Return (x, y) of the center of cell containing provided text 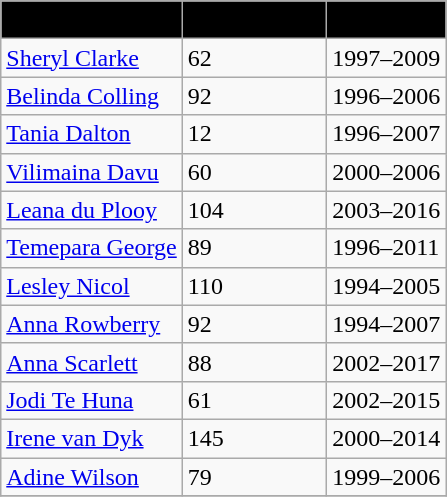
2002–2015 (386, 400)
2002–2017 (386, 362)
Anna Rowberry (92, 324)
61 (254, 400)
1996–2011 (386, 248)
79 (254, 477)
Appearances (254, 20)
Irene van Dyk (92, 438)
62 (254, 58)
2003–2016 (386, 210)
Lesley Nicol (92, 286)
1996–2006 (386, 96)
145 (254, 438)
Anna Scarlett (92, 362)
2000–2014 (386, 438)
Tania Dalton (92, 134)
Adine Wilson (92, 477)
Jodi Te Huna (92, 400)
Leana du Plooy (92, 210)
2000–2006 (386, 172)
1994–2005 (386, 286)
Years (386, 20)
104 (254, 210)
Sheryl Clarke (92, 58)
89 (254, 248)
1999–2006 (386, 477)
1997–2009 (386, 58)
Vilimaina Davu (92, 172)
88 (254, 362)
12 (254, 134)
Player (92, 20)
1994–2007 (386, 324)
60 (254, 172)
1996–2007 (386, 134)
Belinda Colling (92, 96)
110 (254, 286)
Temepara George (92, 248)
